Extract the (X, Y) coordinate from the center of the cell holding the provided text.  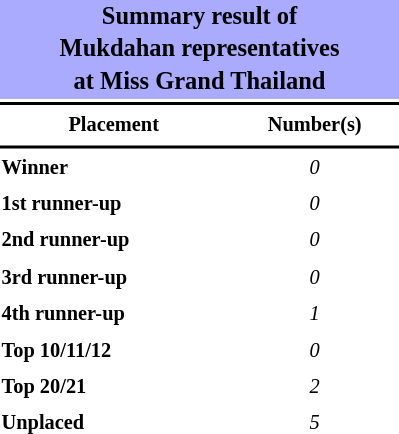
Winner (114, 168)
Number(s) (314, 125)
Summary result ofMukdahan representativesat Miss Grand Thailand (200, 50)
2nd runner-up (114, 241)
Top 20/21 (114, 387)
1 (314, 314)
4th runner-up (114, 314)
2 (314, 387)
1st runner-up (114, 204)
3rd runner-up (114, 278)
Top 10/11/12 (114, 351)
Placement (114, 125)
